Search for the cell housing the specified text and yield its [x, y] center coordinate. 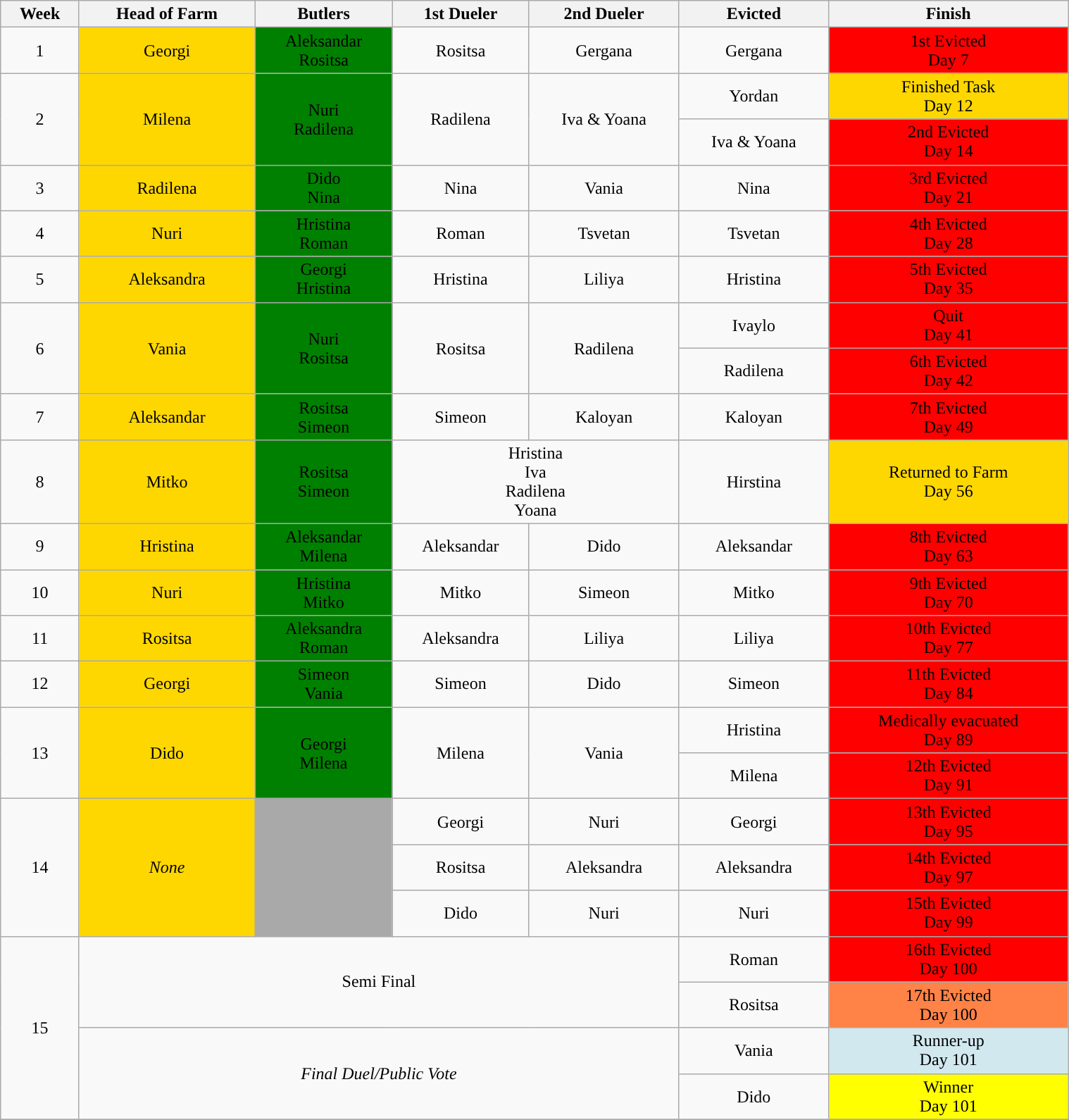
9 [39, 547]
1st EvictedDay 7 [949, 51]
SimeonVania [323, 685]
AleksandarMilena [323, 547]
Head of Farm [167, 14]
Medically evacuatedDay 89 [949, 730]
Final Duel/Public Vote [379, 1074]
GeorgiMilena [323, 753]
12th EvictedDay 91 [949, 776]
Semi Final [379, 982]
Week [39, 14]
16th EvictedDay 100 [949, 959]
Hirstina [754, 482]
3rd EvictedDay 21 [949, 187]
GeorgiHristina [323, 279]
7th EvictedDay 49 [949, 417]
6 [39, 348]
17th EvictedDay 100 [949, 1004]
8th EvictedDay 63 [949, 547]
Yordan [754, 96]
4th EvictedDay 28 [949, 234]
WinnerDay 101 [949, 1096]
9th EvictedDay 70 [949, 592]
HristinaMitko [323, 592]
15th EvictedDay 99 [949, 913]
12 [39, 685]
13 [39, 753]
7 [39, 417]
Butlers [323, 14]
10th EvictedDay 77 [949, 638]
11 [39, 638]
Evicted [754, 14]
AleksandraRoman [323, 638]
14th EvictedDay 97 [949, 868]
HristinaRoman [323, 234]
DidoNina [323, 187]
2nd EvictedDay 14 [949, 142]
NuriRositsa [323, 348]
Runner-upDay 101 [949, 1051]
2 [39, 119]
Ivaylo [754, 325]
Finish [949, 14]
14 [39, 868]
8 [39, 482]
10 [39, 592]
5 [39, 279]
13th EvictedDay 95 [949, 821]
3 [39, 187]
None [167, 868]
HristinaIvaRadilenaYoana [535, 482]
NuriRadilena [323, 119]
15 [39, 1028]
6th EvictedDay 42 [949, 371]
11th EvictedDay 84 [949, 685]
QuitDay 41 [949, 325]
Returned to FarmDay 56 [949, 482]
1 [39, 51]
4 [39, 234]
5th EvictedDay 35 [949, 279]
2nd Dueler [604, 14]
AleksandarRositsa [323, 51]
1st Dueler [461, 14]
Finished TaskDay 12 [949, 96]
